Pinpoint the cell where the given text exists, returning its (X, Y) midpoint coordinate. 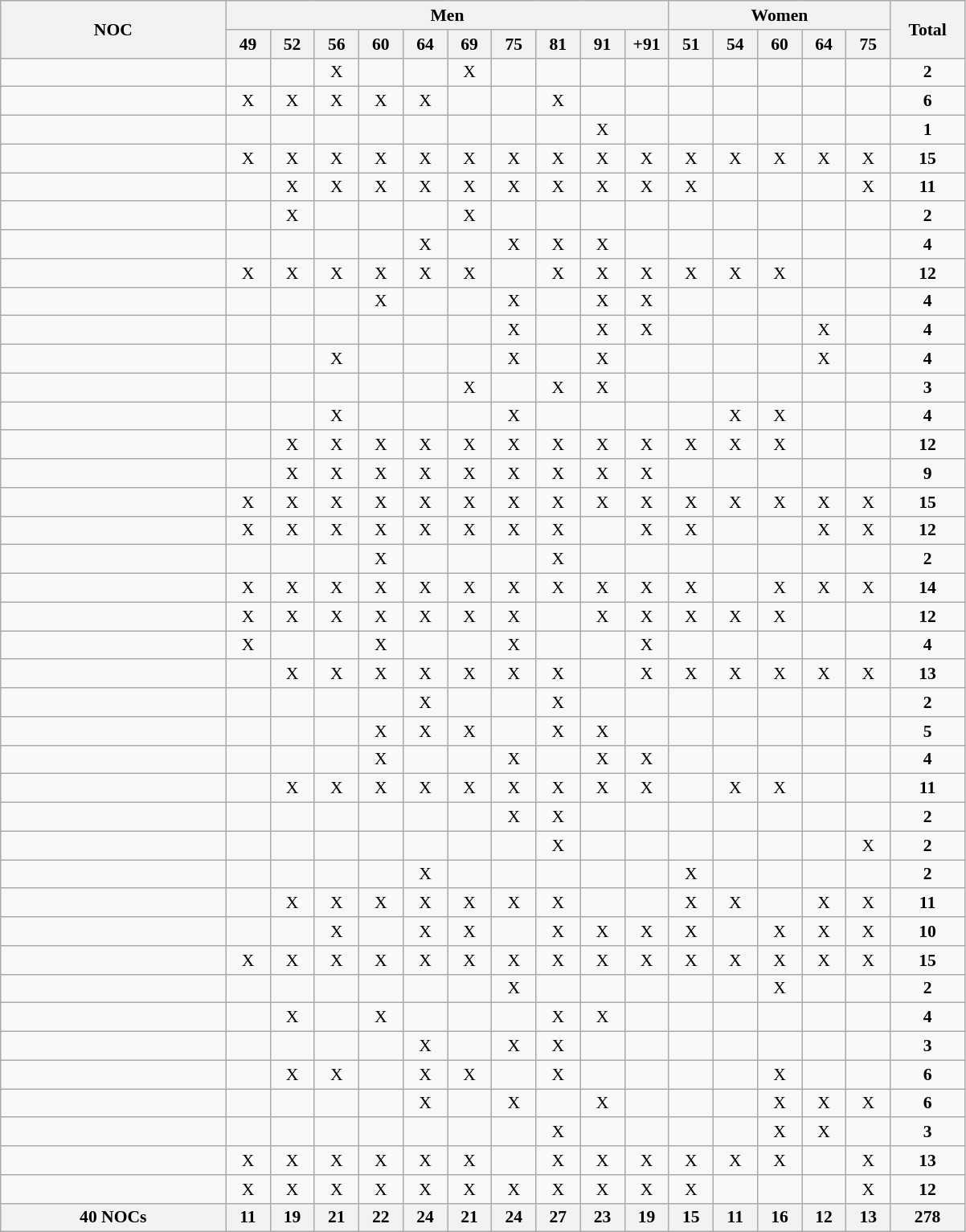
+91 (646, 44)
14 (927, 588)
51 (691, 44)
10 (927, 931)
54 (735, 44)
52 (293, 44)
49 (248, 44)
56 (336, 44)
NOC (113, 29)
40 NOCs (113, 1218)
Women (780, 15)
Total (927, 29)
91 (603, 44)
9 (927, 473)
1 (927, 130)
16 (780, 1218)
Men (447, 15)
22 (381, 1218)
69 (469, 44)
278 (927, 1218)
81 (558, 44)
27 (558, 1218)
23 (603, 1218)
5 (927, 731)
